Detect which cell encompasses the target text, then output its [x, y] center coordinate. 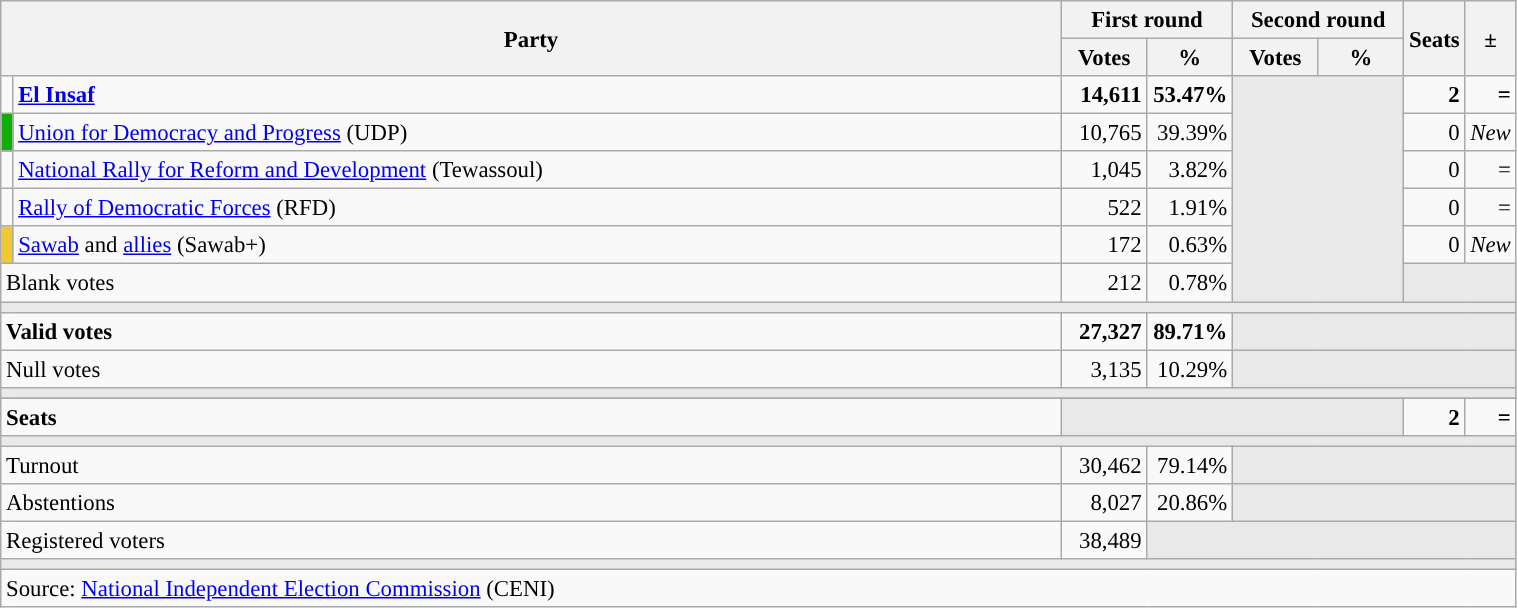
172 [1104, 245]
0.63% [1190, 245]
1,045 [1104, 170]
Party [532, 38]
8,027 [1104, 503]
3.82% [1190, 170]
53.47% [1190, 95]
10,765 [1104, 133]
Turnout [532, 465]
3,135 [1104, 369]
Blank votes [532, 283]
212 [1104, 283]
Abstentions [532, 503]
National Rally for Reform and Development (Tewassoul) [537, 170]
± [1490, 38]
38,489 [1104, 540]
522 [1104, 208]
Valid votes [532, 331]
Source: National Independent Election Commission (CENI) [758, 589]
0.78% [1190, 283]
Registered voters [532, 540]
30,462 [1104, 465]
20.86% [1190, 503]
First round [1146, 20]
14,611 [1104, 95]
Null votes [532, 369]
Union for Democracy and Progress (UDP) [537, 133]
El Insaf [537, 95]
Second round [1318, 20]
Sawab and allies (Sawab+) [537, 245]
89.71% [1190, 331]
27,327 [1104, 331]
10.29% [1190, 369]
1.91% [1190, 208]
79.14% [1190, 465]
Rally of Democratic Forces (RFD) [537, 208]
39.39% [1190, 133]
